Pinpoint the cell where the given text exists, returning its [x, y] midpoint coordinate. 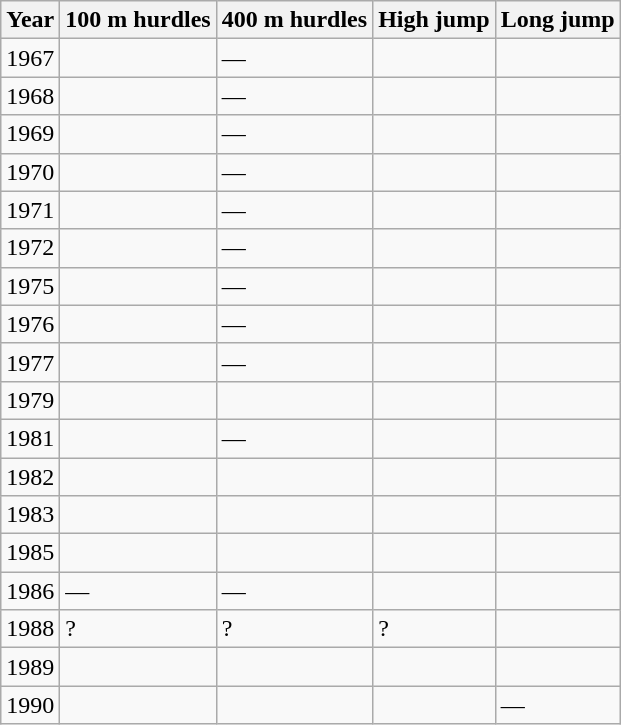
1967 [30, 58]
1976 [30, 324]
1969 [30, 134]
1982 [30, 477]
High jump [434, 20]
Long jump [558, 20]
1970 [30, 172]
1981 [30, 438]
1989 [30, 667]
1972 [30, 248]
100 m hurdles [138, 20]
1975 [30, 286]
1977 [30, 362]
400 m hurdles [294, 20]
1986 [30, 591]
1988 [30, 629]
1985 [30, 553]
1990 [30, 705]
1968 [30, 96]
1971 [30, 210]
1979 [30, 400]
Year [30, 20]
1983 [30, 515]
